Find where the given text appears and provide that cell's center as [x, y] coordinate. 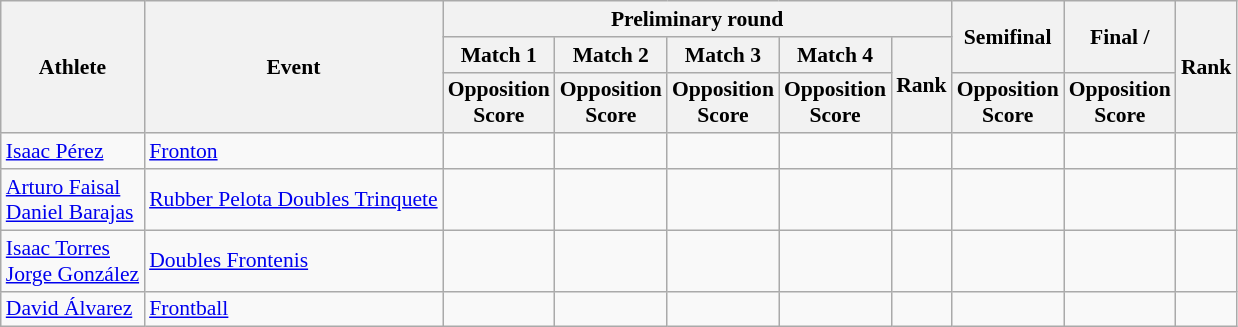
Match 1 [499, 55]
Isaac Pérez [72, 152]
Athlete [72, 67]
Semifinal [1008, 36]
Preliminary round [698, 19]
Frontball [294, 309]
David Álvarez [72, 309]
Match 2 [611, 55]
Arturo FaisalDaniel Barajas [72, 200]
Match 4 [835, 55]
Doubles Frontenis [294, 260]
Fronton [294, 152]
Final / [1120, 36]
Isaac TorresJorge González [72, 260]
Match 3 [723, 55]
Event [294, 67]
Rubber Pelota Doubles Trinquete [294, 200]
